Detect which cell encompasses the target text, then output its [x, y] center coordinate. 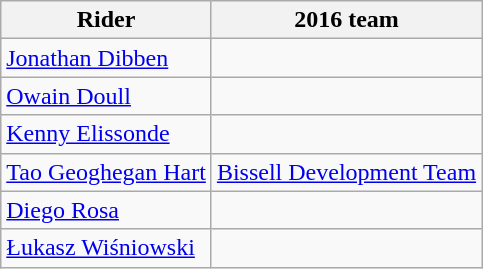
Jonathan Dibben [106, 58]
Łukasz Wiśniowski [106, 248]
Owain Doull [106, 96]
Kenny Elissonde [106, 134]
Rider [106, 20]
Bissell Development Team [346, 172]
Diego Rosa [106, 210]
2016 team [346, 20]
Tao Geoghegan Hart [106, 172]
